Return the [x, y] coordinate for the center point of the cell that contains the specified text.  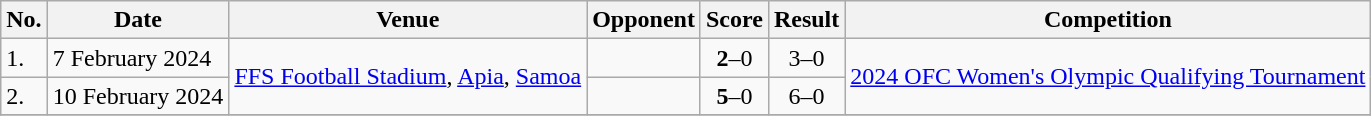
Result [806, 20]
2–0 [734, 58]
1. [24, 58]
Venue [408, 20]
2024 OFC Women's Olympic Qualifying Tournament [1108, 77]
Date [138, 20]
7 February 2024 [138, 58]
10 February 2024 [138, 96]
FFS Football Stadium, Apia, Samoa [408, 77]
Opponent [644, 20]
3–0 [806, 58]
5–0 [734, 96]
No. [24, 20]
Score [734, 20]
2. [24, 96]
Competition [1108, 20]
6–0 [806, 96]
